Provide the (X, Y) coordinate of the cell's center where the given text is located.  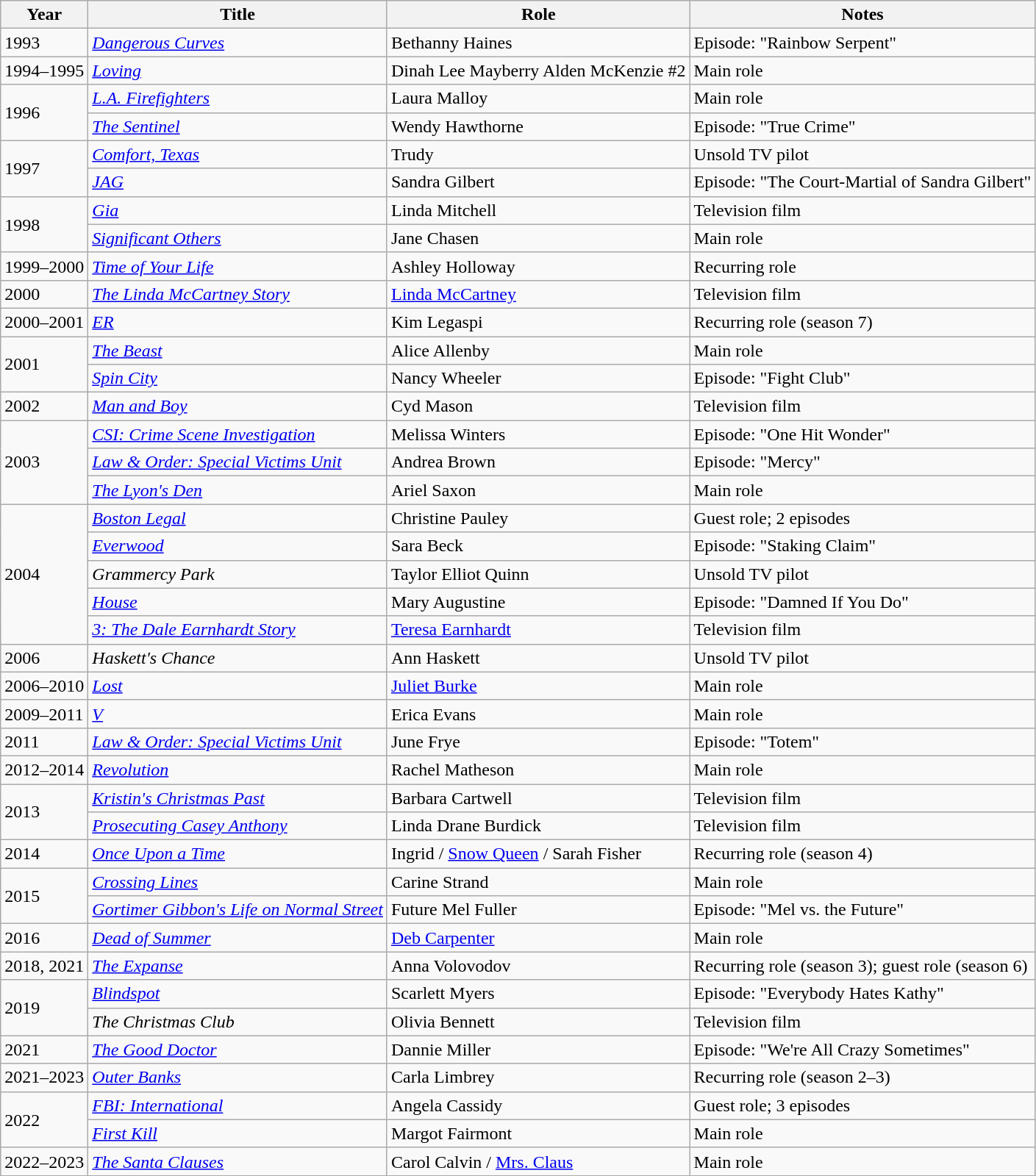
2001 (44, 365)
Nancy Wheeler (538, 379)
Episode: "We're All Crazy Sometimes" (862, 1050)
The Linda McCartney Story (238, 294)
2014 (44, 854)
1993 (44, 43)
Year (44, 15)
Cyd Mason (538, 406)
The Sentinel (238, 126)
2004 (44, 574)
Spin City (238, 379)
1998 (44, 224)
Lost (238, 686)
Ann Haskett (538, 658)
Olivia Bennett (538, 1022)
Future Mel Fuller (538, 910)
Trudy (538, 154)
2002 (44, 406)
Laura Malloy (538, 98)
Significant Others (238, 238)
FBI: International (238, 1105)
2022 (44, 1119)
Loving (238, 71)
3: The Dale Earnhardt Story (238, 630)
JAG (238, 182)
Carla Limbrey (538, 1078)
The Beast (238, 351)
Gia (238, 210)
CSI: Crime Scene Investigation (238, 434)
Episode: "Everybody Hates Kathy" (862, 994)
Recurring role (season 4) (862, 854)
Dinah Lee Mayberry Alden McKenzie #2 (538, 71)
2022–2023 (44, 1161)
Ariel Saxon (538, 490)
The Santa Clauses (238, 1161)
Time of Your Life (238, 266)
Once Upon a Time (238, 854)
Sandra Gilbert (538, 182)
Dead of Summer (238, 938)
Role (538, 15)
Juliet Burke (538, 686)
2000 (44, 294)
Crossing Lines (238, 882)
Margot Fairmont (538, 1133)
Melissa Winters (538, 434)
Carine Strand (538, 882)
First Kill (238, 1133)
Revolution (238, 770)
Outer Banks (238, 1078)
Recurring role (season 3); guest role (season 6) (862, 966)
2016 (44, 938)
Linda McCartney (538, 294)
Anna Volovodov (538, 966)
2009–2011 (44, 714)
Episode: "Totem" (862, 742)
Blindspot (238, 994)
2011 (44, 742)
Kim Legaspi (538, 322)
Deb Carpenter (538, 938)
Guest role; 3 episodes (862, 1105)
Recurring role (862, 266)
1999–2000 (44, 266)
Episode: "Mel vs. the Future" (862, 910)
Kristin's Christmas Past (238, 797)
Notes (862, 15)
Episode: "Staking Claim" (862, 546)
Recurring role (season 2–3) (862, 1078)
Episode: "True Crime" (862, 126)
Bethanny Haines (538, 43)
2003 (44, 462)
Teresa Earnhardt (538, 630)
Barbara Cartwell (538, 797)
Episode: "The Court-Martial of Sandra Gilbert" (862, 182)
Angela Cassidy (538, 1105)
2021 (44, 1050)
Linda Drane Burdick (538, 826)
Grammercy Park (238, 574)
2019 (44, 1008)
1996 (44, 112)
1997 (44, 168)
Episode: "Fight Club" (862, 379)
Episode: "Mercy" (862, 462)
Everwood (238, 546)
2021–2023 (44, 1078)
L.A. Firefighters (238, 98)
The Christmas Club (238, 1022)
Episode: "Rainbow Serpent" (862, 43)
2015 (44, 896)
1994–1995 (44, 71)
Title (238, 15)
Jane Chasen (538, 238)
June Frye (538, 742)
Wendy Hawthorne (538, 126)
2006–2010 (44, 686)
Alice Allenby (538, 351)
V (238, 714)
Taylor Elliot Quinn (538, 574)
2006 (44, 658)
Linda Mitchell (538, 210)
Erica Evans (538, 714)
Comfort, Texas (238, 154)
Dannie Miller (538, 1050)
Rachel Matheson (538, 770)
Prosecuting Casey Anthony (238, 826)
2012–2014 (44, 770)
Dangerous Curves (238, 43)
Man and Boy (238, 406)
Andrea Brown (538, 462)
The Good Doctor (238, 1050)
Haskett's Chance (238, 658)
ER (238, 322)
Sara Beck (538, 546)
Ingrid / Snow Queen / Sarah Fisher (538, 854)
House (238, 602)
2018, 2021 (44, 966)
Recurring role (season 7) (862, 322)
Ashley Holloway (538, 266)
Guest role; 2 episodes (862, 518)
The Expanse (238, 966)
Boston Legal (238, 518)
Christine Pauley (538, 518)
2013 (44, 811)
Episode: "One Hit Wonder" (862, 434)
The Lyon's Den (238, 490)
Carol Calvin / Mrs. Claus (538, 1161)
2000–2001 (44, 322)
Mary Augustine (538, 602)
Scarlett Myers (538, 994)
Episode: "Damned If You Do" (862, 602)
Gortimer Gibbon's Life on Normal Street (238, 910)
